Return (x, y) of the center of cell containing provided text 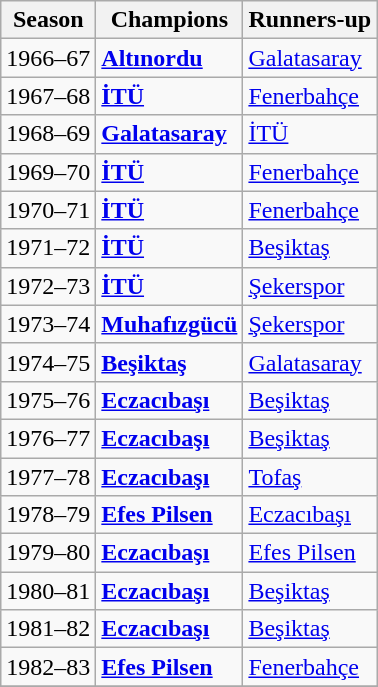
1971–72 (48, 248)
Champions (170, 20)
Runners-up (310, 20)
1977–78 (48, 477)
1970–71 (48, 210)
1975–76 (48, 400)
Tofaş (310, 477)
1981–82 (48, 629)
Season (48, 20)
1972–73 (48, 286)
1980–81 (48, 591)
1982–83 (48, 667)
1974–75 (48, 362)
1976–77 (48, 438)
1969–70 (48, 172)
1967–68 (48, 96)
1973–74 (48, 324)
1978–79 (48, 515)
1968–69 (48, 134)
Altınordu (170, 58)
1979–80 (48, 553)
Muhafızgücü (170, 324)
1966–67 (48, 58)
